Find where the given text appears and provide that cell's center as (X, Y) coordinate. 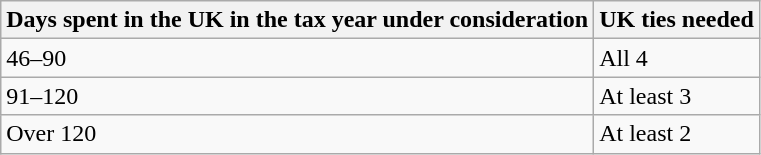
At least 2 (677, 134)
Over 120 (298, 134)
Days spent in the UK in the tax year under consideration (298, 20)
UK ties needed (677, 20)
At least 3 (677, 96)
46–90 (298, 58)
91–120 (298, 96)
All 4 (677, 58)
